Extract the [x, y] coordinate from the center of the cell holding the provided text.  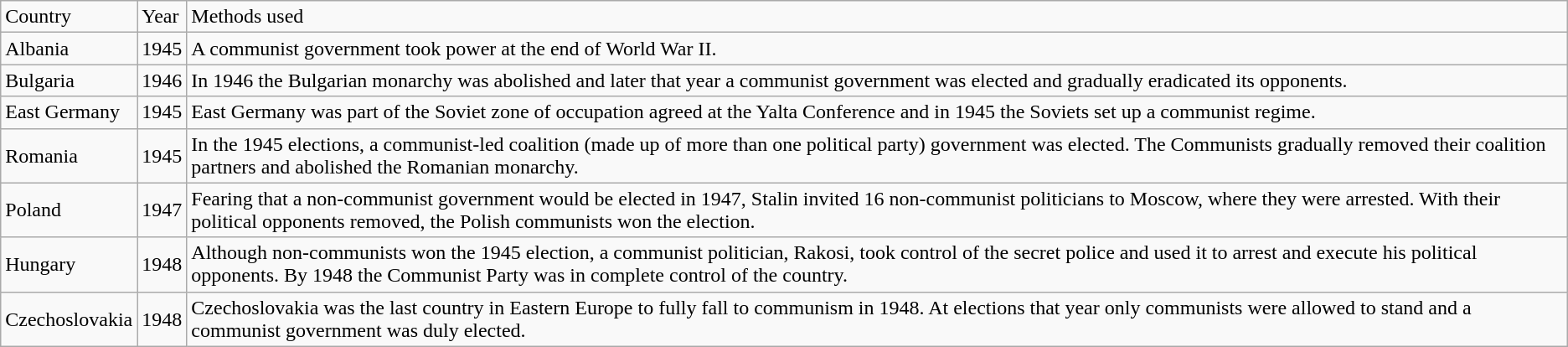
A communist government took power at the end of World War II. [877, 49]
Year [162, 17]
Czechoslovakia [69, 319]
In 1946 the Bulgarian monarchy was abolished and later that year a communist government was elected and gradually eradicated its opponents. [877, 80]
East Germany was part of the Soviet zone of occupation agreed at the Yalta Conference and in 1945 the Soviets set up a communist regime. [877, 112]
1947 [162, 210]
Romania [69, 156]
Methods used [877, 17]
Country [69, 17]
Poland [69, 210]
1946 [162, 80]
Albania [69, 49]
Bulgaria [69, 80]
Hungary [69, 265]
East Germany [69, 112]
